Output the (X, Y) coordinate of the center of the cell containing the given text.  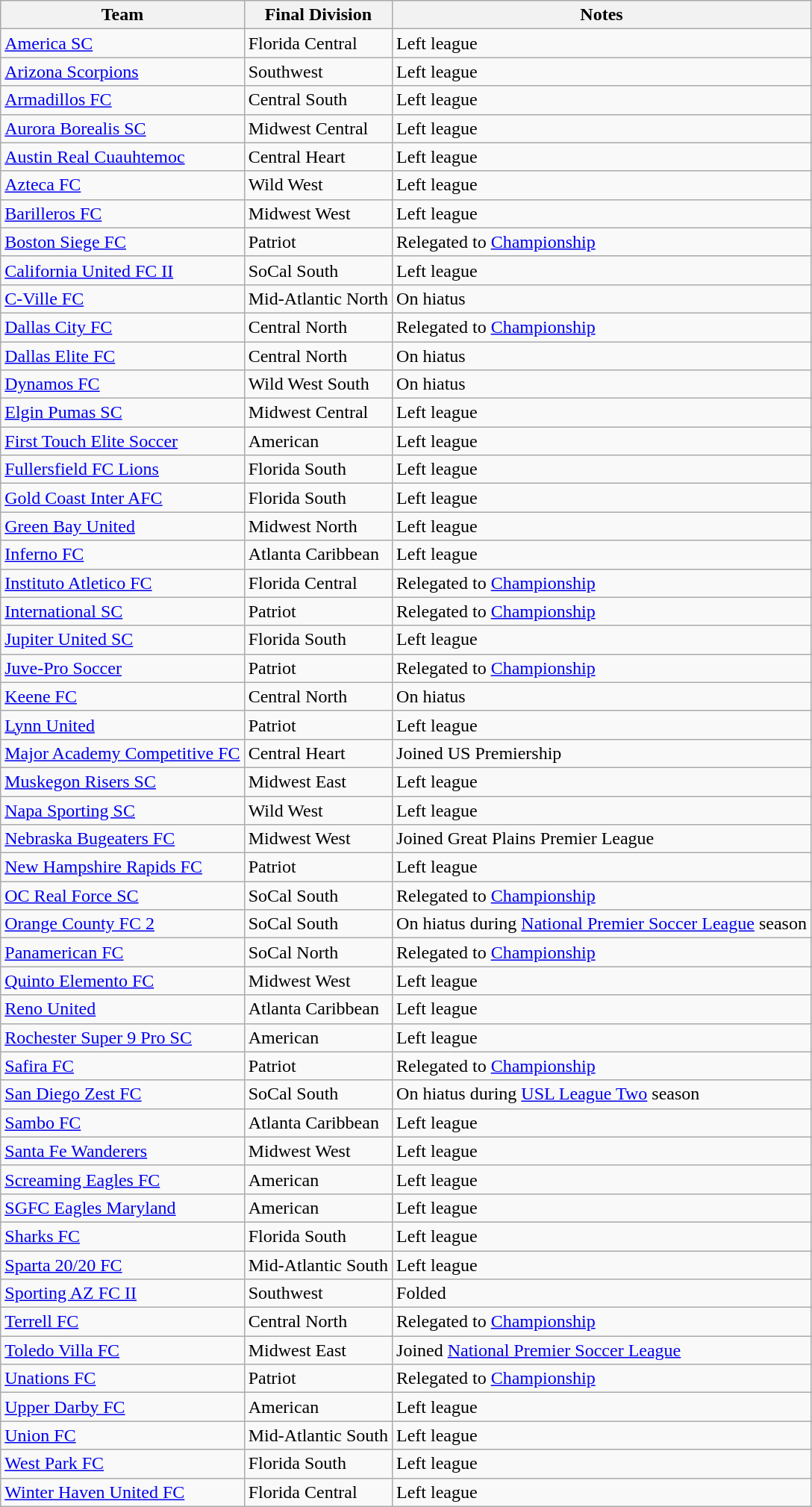
Austin Real Cuauhtemoc (122, 157)
Armadillos FC (122, 100)
Unations FC (122, 1379)
Union FC (122, 1435)
Elgin Pumas SC (122, 413)
Joined US Premiership (602, 753)
Dallas City FC (122, 327)
Keene FC (122, 696)
Napa Sporting SC (122, 810)
Muskegon Risers SC (122, 781)
Midwest North (318, 526)
Dynamos FC (122, 384)
Terrell FC (122, 1322)
Upper Darby FC (122, 1407)
Boston Siege FC (122, 242)
International SC (122, 611)
Sporting AZ FC II (122, 1294)
Lynn United (122, 725)
Screaming Eagles FC (122, 1179)
Folded (602, 1294)
Sambo FC (122, 1123)
On hiatus during USL League Two season (602, 1094)
West Park FC (122, 1464)
On hiatus during National Premier Soccer League season (602, 924)
New Hampshire Rapids FC (122, 867)
Instituto Atletico FC (122, 583)
Final Division (318, 15)
Barilleros FC (122, 213)
Rochester Super 9 Pro SC (122, 1038)
Joined Great Plains Premier League (602, 839)
Nebraska Bugeaters FC (122, 839)
California United FC II (122, 270)
Team (122, 15)
SoCal North (318, 952)
Toledo Villa FC (122, 1350)
Mid-Atlantic North (318, 299)
Quinto Elemento FC (122, 981)
Arizona Scorpions (122, 72)
Green Bay United (122, 526)
Azteca FC (122, 185)
Reno United (122, 1009)
Gold Coast Inter AFC (122, 498)
Joined National Premier Soccer League (602, 1350)
Aurora Borealis SC (122, 128)
First Touch Elite Soccer (122, 441)
Jupiter United SC (122, 640)
Notes (602, 15)
Central South (318, 100)
Winter Haven United FC (122, 1492)
Santa Fe Wanderers (122, 1151)
Safira FC (122, 1066)
SGFC Eagles Maryland (122, 1208)
Juve-Pro Soccer (122, 668)
San Diego Zest FC (122, 1094)
OC Real Force SC (122, 896)
Fullersfield FC Lions (122, 469)
Inferno FC (122, 555)
Sharks FC (122, 1236)
America SC (122, 43)
Orange County FC 2 (122, 924)
Sparta 20/20 FC (122, 1265)
Major Academy Competitive FC (122, 753)
Wild West South (318, 384)
C-Ville FC (122, 299)
Panamerican FC (122, 952)
Dallas Elite FC (122, 356)
